Locate the cell with the specified text and output its (X, Y) center coordinate. 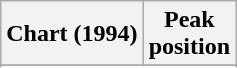
Chart (1994) (72, 34)
Peakposition (189, 34)
